Identify which cell holds the provided text, then report its (x, y) central coordinate. 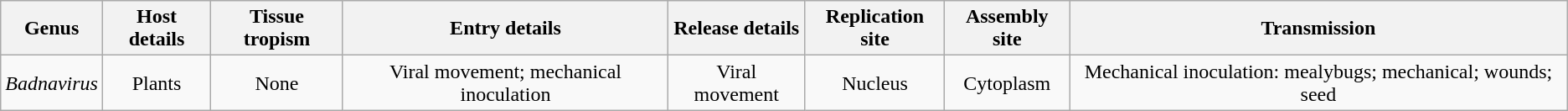
Mechanical inoculation: mealybugs; mechanical; wounds; seed (1318, 82)
Assembly site (1007, 29)
Tissue tropism (277, 29)
Badnavirus (52, 82)
Host details (156, 29)
Entry details (505, 29)
Replication site (874, 29)
Plants (156, 82)
Cytoplasm (1007, 82)
Release details (736, 29)
Nucleus (874, 82)
Viral movement (736, 82)
Viral movement; mechanical inoculation (505, 82)
Genus (52, 29)
None (277, 82)
Transmission (1318, 29)
